Identify which cell holds the provided text, then report its (X, Y) central coordinate. 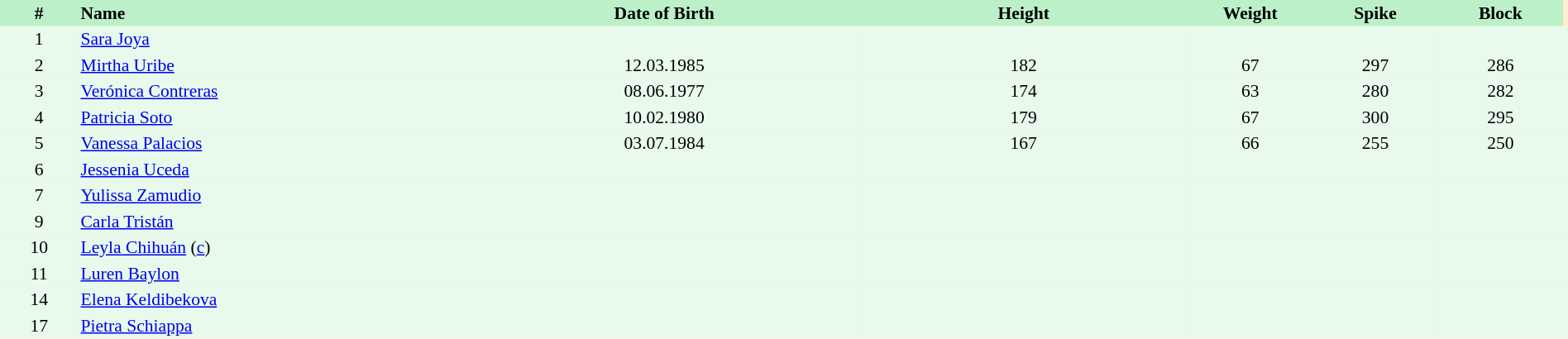
Elena Keldibekova (273, 299)
Luren Baylon (273, 274)
Leyla Chihuán (c) (273, 248)
# (39, 13)
Yulissa Zamudio (273, 195)
9 (39, 222)
Jessenia Uceda (273, 169)
11 (39, 274)
Verónica Contreras (273, 91)
300 (1374, 117)
250 (1500, 144)
167 (1024, 144)
179 (1024, 117)
6 (39, 169)
Mirtha Uribe (273, 65)
282 (1500, 91)
12.03.1985 (664, 65)
182 (1024, 65)
Sara Joya (273, 40)
Carla Tristán (273, 222)
295 (1500, 117)
Patricia Soto (273, 117)
174 (1024, 91)
7 (39, 195)
1 (39, 40)
Weight (1250, 13)
4 (39, 117)
Vanessa Palacios (273, 144)
63 (1250, 91)
286 (1500, 65)
66 (1250, 144)
Name (273, 13)
10 (39, 248)
2 (39, 65)
280 (1374, 91)
17 (39, 326)
14 (39, 299)
3 (39, 91)
5 (39, 144)
Spike (1374, 13)
297 (1374, 65)
Block (1500, 13)
Date of Birth (664, 13)
10.02.1980 (664, 117)
08.06.1977 (664, 91)
03.07.1984 (664, 144)
Height (1024, 13)
255 (1374, 144)
Pietra Schiappa (273, 326)
